Provide the (x, y) coordinate of the cell's center where the given text is located.  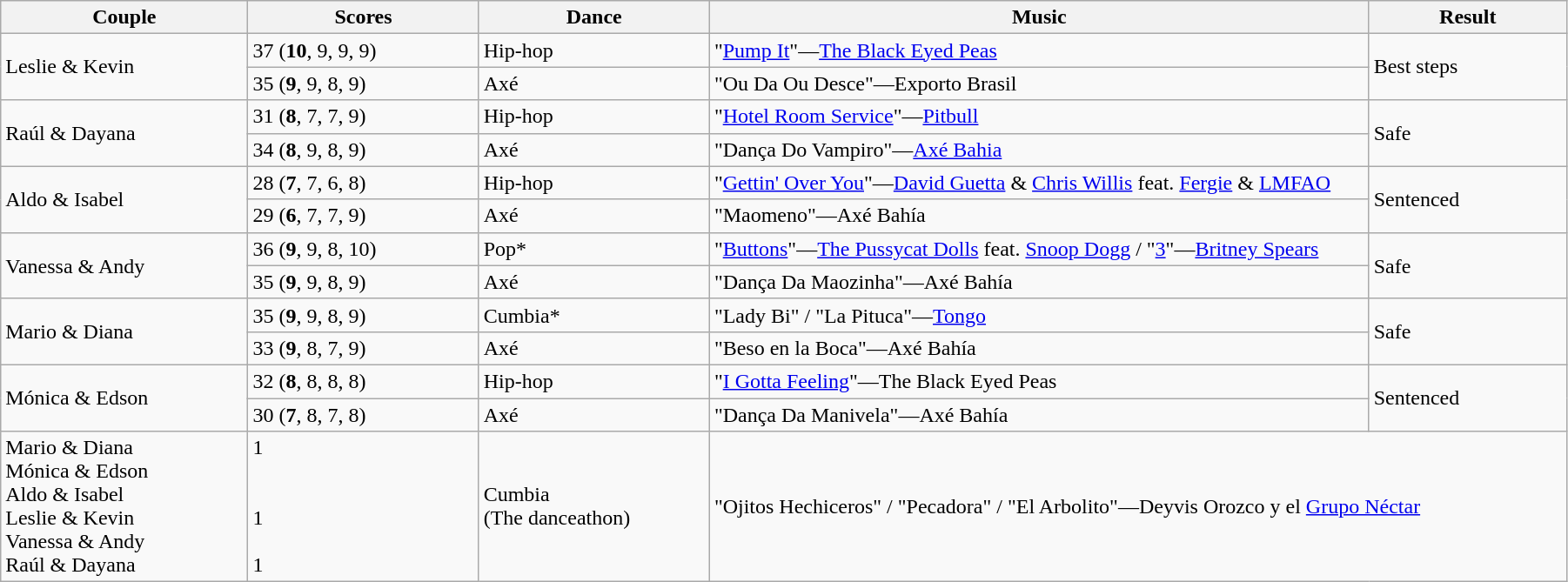
29 (6, 7, 7, 9) (364, 216)
Mario & DianaMónica & EdsonAldo & IsabelLeslie & KevinVanessa & AndyRaúl & Dayana (124, 506)
Music (1039, 17)
Aldo & Isabel (124, 199)
"Pump It"—The Black Eyed Peas (1039, 50)
"Buttons"—The Pussycat Dolls feat. Snoop Dogg / "3"—Britney Spears (1039, 249)
33 (9, 8, 7, 9) (364, 348)
"Ojitos Hechiceros" / "Pecadora" / "El Arbolito"—Deyvis Orozco y el Grupo Néctar (1138, 506)
37 (10, 9, 9, 9) (364, 50)
Mario & Diana (124, 331)
"Dança Do Vampiro"—Axé Bahia (1039, 150)
31 (8, 7, 7, 9) (364, 117)
Dance (593, 17)
111 (364, 506)
"Gettin' Over You"—David Guetta & Chris Willis feat. Fergie & LMFAO (1039, 183)
"I Gotta Feeling"—The Black Eyed Peas (1039, 381)
Result (1467, 17)
Mónica & Edson (124, 398)
28 (7, 7, 6, 8) (364, 183)
32 (8, 8, 8, 8) (364, 381)
Leslie & Kevin (124, 67)
"Ou Da Ou Desce"—Exporto Brasil (1039, 84)
Couple (124, 17)
"Beso en la Boca"—Axé Bahía (1039, 348)
"Hotel Room Service"—Pitbull (1039, 117)
Cumbia* (593, 315)
30 (7, 8, 7, 8) (364, 415)
Scores (364, 17)
Best steps (1467, 67)
"Maomeno"—Axé Bahía (1039, 216)
Raúl & Dayana (124, 133)
Cumbia(The danceathon) (593, 506)
Pop* (593, 249)
"Lady Bi" / "La Pituca"—Tongo (1039, 315)
"Dança Da Manivela"—Axé Bahía (1039, 415)
36 (9, 9, 8, 10) (364, 249)
"Dança Da Maozinha"—Axé Bahía (1039, 282)
34 (8, 9, 8, 9) (364, 150)
Vanessa & Andy (124, 265)
